Search for the cell housing the specified text and yield its (X, Y) center coordinate. 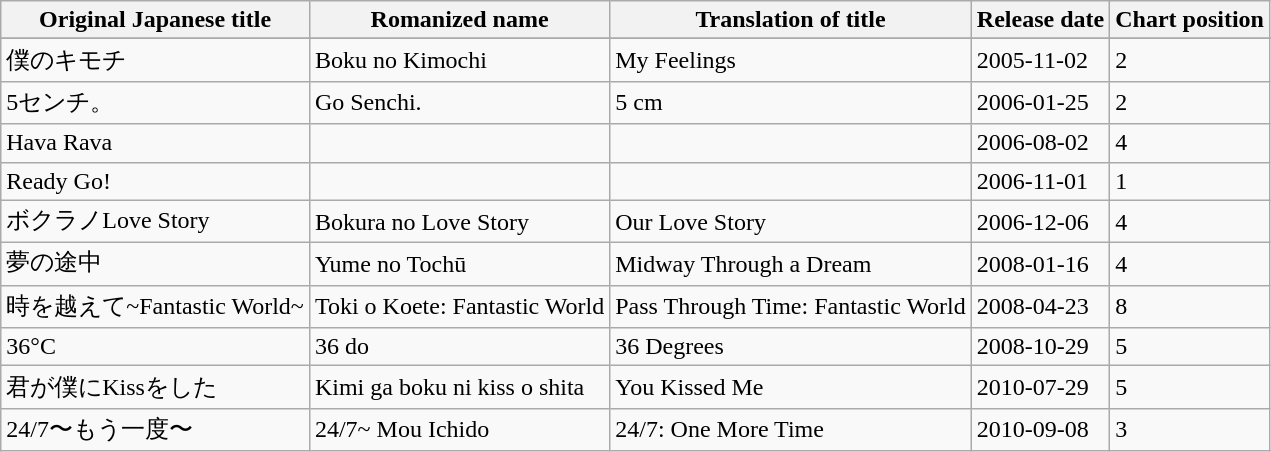
Romanized name (459, 20)
2006-11-01 (1040, 181)
Translation of title (791, 20)
時を越えて~Fantastic World~ (156, 306)
君が僕にKissをした (156, 388)
Release date (1040, 20)
2005-11-02 (1040, 60)
Ready Go! (156, 181)
2006-12-06 (1040, 222)
24/7: One More Time (791, 430)
2010-09-08 (1040, 430)
夢の途中 (156, 264)
2008-01-16 (1040, 264)
Pass Through Time: Fantastic World (791, 306)
36 do (459, 347)
Hava Rava (156, 143)
2006-01-25 (1040, 102)
My Feelings (791, 60)
ボクラノLove Story (156, 222)
36°C (156, 347)
5 cm (791, 102)
24/7~ Mou Ichido (459, 430)
2010-07-29 (1040, 388)
2008-04-23 (1040, 306)
24/7〜もう一度〜 (156, 430)
Kimi ga boku ni kiss o shita (459, 388)
8 (1190, 306)
Midway Through a Dream (791, 264)
2006-08-02 (1040, 143)
Our Love Story (791, 222)
Bokura no Love Story (459, 222)
Original Japanese title (156, 20)
3 (1190, 430)
1 (1190, 181)
5センチ。 (156, 102)
36 Degrees (791, 347)
Yume no Tochū (459, 264)
Toki o Koete: Fantastic World (459, 306)
Boku no Kimochi (459, 60)
2008-10-29 (1040, 347)
Chart position (1190, 20)
Go Senchi. (459, 102)
You Kissed Me (791, 388)
僕のキモチ (156, 60)
